Identify which cell holds the provided text, then report its [x, y] central coordinate. 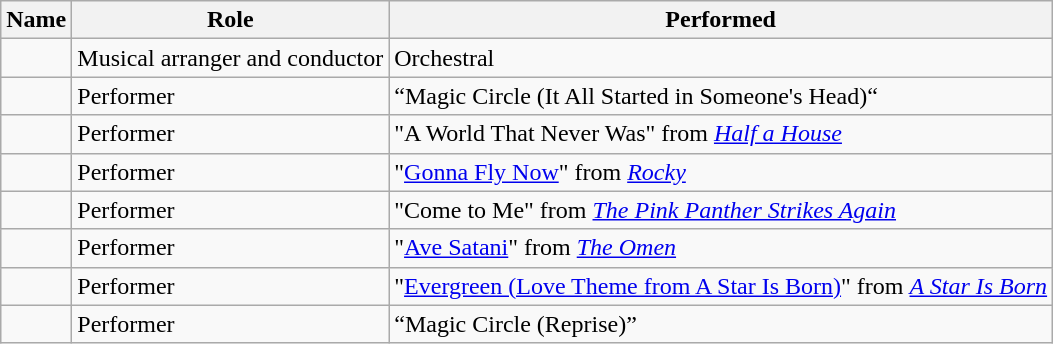
“Magic Circle (It All Started in Someone's Head)“ [721, 96]
"Evergreen (Love Theme from A Star Is Born)" from A Star Is Born [721, 286]
"Ave Satani" from The Omen [721, 248]
“Magic Circle (Reprise)” [721, 324]
Name [36, 20]
"Gonna Fly Now" from Rocky [721, 172]
Performed [721, 20]
Role [230, 20]
Orchestral [721, 58]
"Come to Me" from The Pink Panther Strikes Again [721, 210]
Musical arranger and conductor [230, 58]
"A World That Never Was" from Half a House [721, 134]
